Output the (x, y) coordinate of the center of the cell containing the given text.  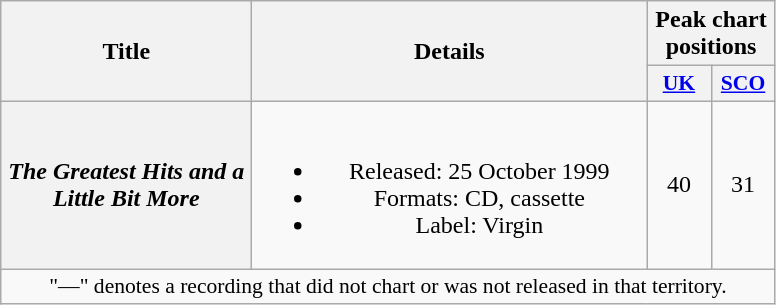
The Greatest Hits and a Little Bit More (126, 184)
31 (743, 184)
Title (126, 52)
Released: 25 October 1999Formats: CD, cassetteLabel: Virgin (450, 184)
40 (679, 184)
SCO (743, 84)
UK (679, 84)
Details (450, 52)
"—" denotes a recording that did not chart or was not released in that territory. (388, 286)
Peak chart positions (711, 34)
